Detect which cell encompasses the target text, then output its (x, y) center coordinate. 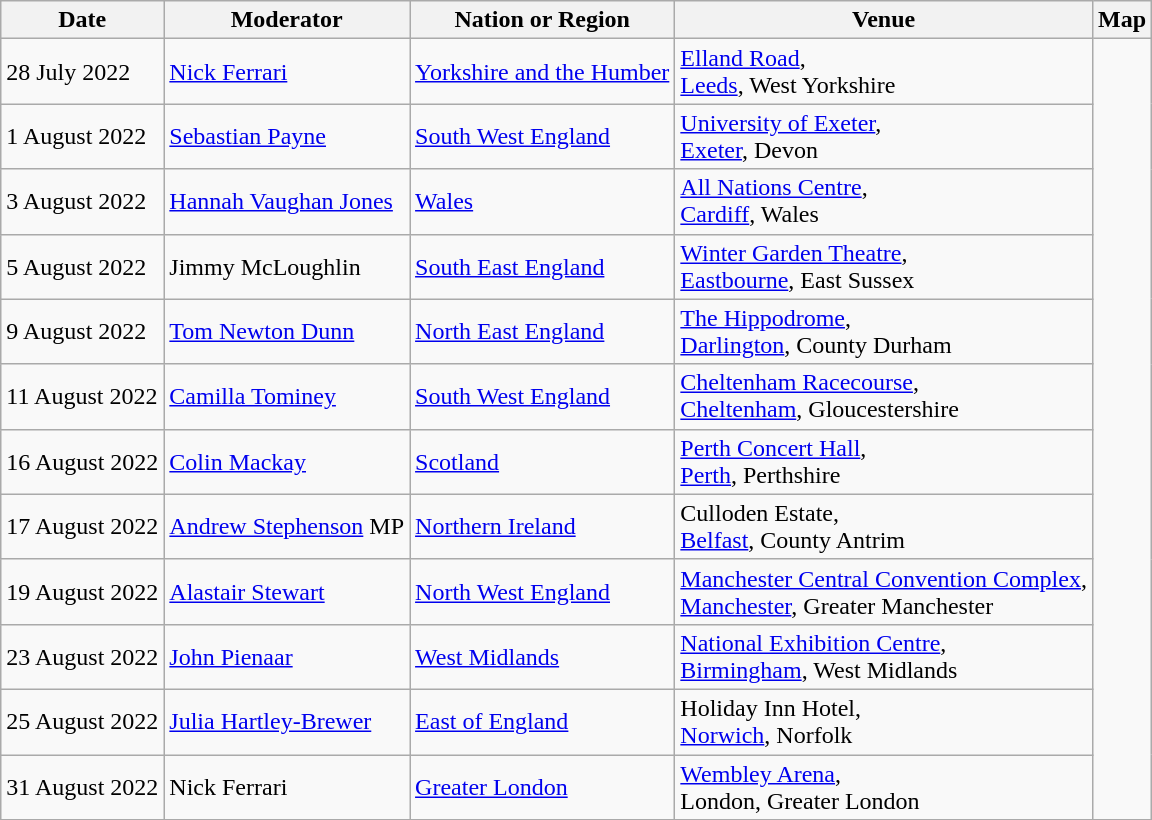
Camilla Tominey (287, 396)
North East England (542, 332)
Sebastian Payne (287, 136)
North West England (542, 592)
1 August 2022 (82, 136)
Cheltenham Racecourse,Cheltenham, Gloucestershire (884, 396)
Greater London (542, 786)
25 August 2022 (82, 722)
Jimmy McLoughlin (287, 266)
John Pienaar (287, 656)
Date (82, 20)
Nation or Region (542, 20)
Northern Ireland (542, 526)
Manchester Central Convention Complex,Manchester, Greater Manchester (884, 592)
Venue (884, 20)
19 August 2022 (82, 592)
Wembley Arena,London, Greater London (884, 786)
3 August 2022 (82, 202)
Julia Hartley-Brewer (287, 722)
Holiday Inn Hotel,Norwich, Norfolk (884, 722)
28 July 2022 (82, 72)
23 August 2022 (82, 656)
Tom Newton Dunn (287, 332)
Hannah Vaughan Jones (287, 202)
Alastair Stewart (287, 592)
11 August 2022 (82, 396)
University of Exeter,Exeter, Devon (884, 136)
Moderator (287, 20)
All Nations Centre,Cardiff, Wales (884, 202)
Scotland (542, 462)
Andrew Stephenson MP (287, 526)
East of England (542, 722)
Perth Concert Hall,Perth, Perthshire (884, 462)
The Hippodrome,Darlington, County Durham (884, 332)
Map (1122, 20)
Colin Mackay (287, 462)
South East England (542, 266)
16 August 2022 (82, 462)
17 August 2022 (82, 526)
National Exhibition Centre,Birmingham, West Midlands (884, 656)
Yorkshire and the Humber (542, 72)
West Midlands (542, 656)
Wales (542, 202)
Elland Road,Leeds, West Yorkshire (884, 72)
Winter Garden Theatre,Eastbourne, East Sussex (884, 266)
9 August 2022 (82, 332)
Culloden Estate,Belfast, County Antrim (884, 526)
5 August 2022 (82, 266)
31 August 2022 (82, 786)
